Scan for the cell matching the given text and deliver its [X, Y] coordinate at center. 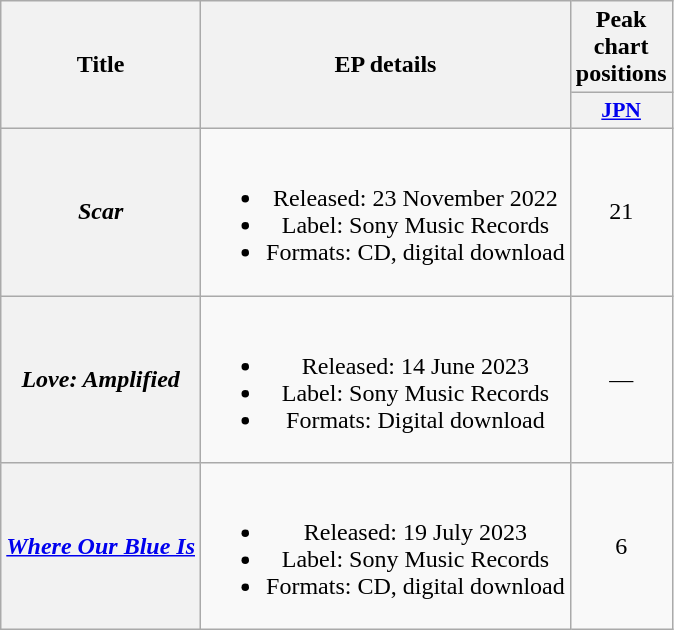
JPN [621, 111]
6 [621, 546]
21 [621, 212]
EP details [386, 65]
Released: 23 November 2022Label: Sony Music RecordsFormats: CD, digital download [386, 212]
Love: Amplified [101, 380]
Peak chart positions [621, 47]
— [621, 380]
Where Our Blue Is [101, 546]
Released: 14 June 2023Label: Sony Music RecordsFormats: Digital download [386, 380]
Released: 19 July 2023Label: Sony Music RecordsFormats: CD, digital download [386, 546]
Title [101, 65]
Scar [101, 212]
